Search for the cell housing the specified text and yield its (x, y) center coordinate. 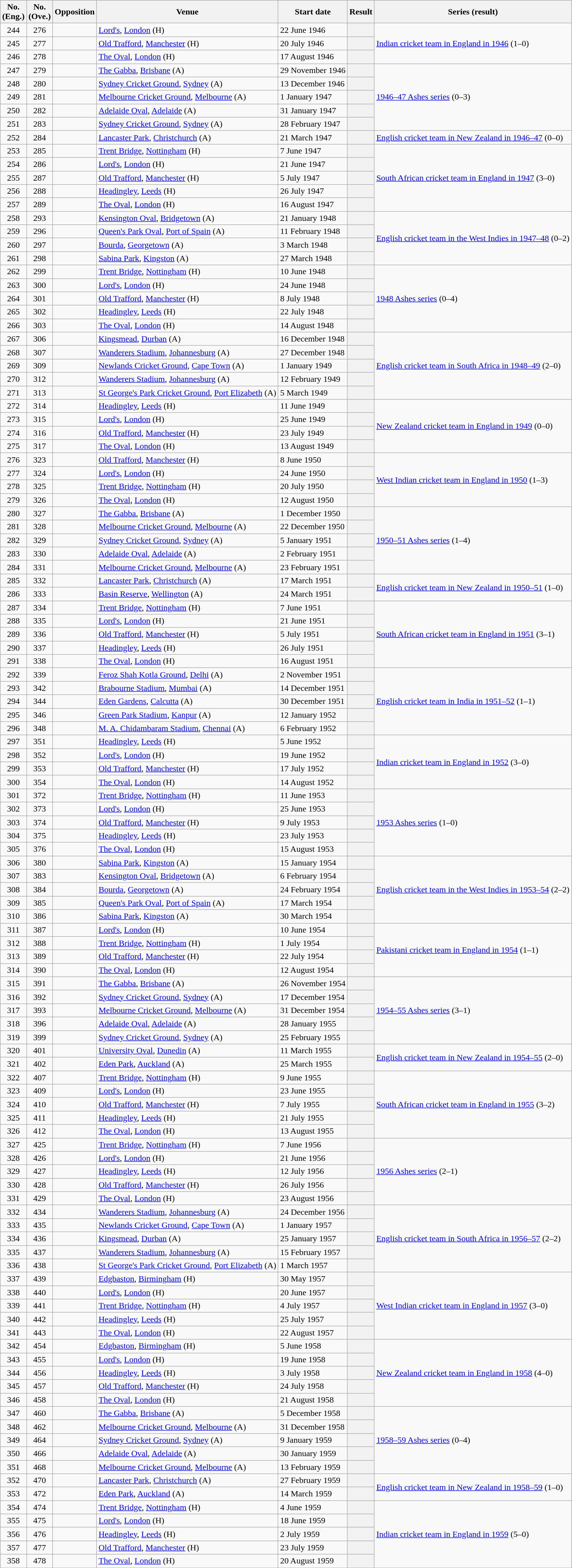
1958–59 Ashes series (0–4) (473, 1440)
455 (39, 1359)
11 June 1949 (313, 406)
3 March 1948 (313, 245)
253 (13, 151)
7 June 1956 (313, 1145)
429 (39, 1198)
248 (13, 84)
464 (39, 1440)
11 February 1948 (313, 231)
440 (39, 1292)
341 (13, 1333)
English cricket team in the West Indies in 1953–54 (2–2) (473, 889)
454 (39, 1346)
478 (39, 1561)
468 (39, 1467)
373 (39, 809)
1956 Ashes series (2–1) (473, 1171)
472 (39, 1494)
407 (39, 1078)
9 June 1955 (313, 1078)
1954–55 Ashes series (3–1) (473, 1010)
Indian cricket team in England in 1952 (3–0) (473, 762)
12 January 1952 (313, 715)
245 (13, 43)
383 (39, 876)
311 (13, 930)
New Zealand cricket team in England in 1949 (0–0) (473, 426)
258 (13, 218)
31 January 1947 (313, 110)
South African cricket team in England in 1947 (3–0) (473, 177)
23 August 1956 (313, 1198)
385 (39, 903)
25 March 1955 (313, 1064)
4 June 1959 (313, 1507)
475 (39, 1521)
1 January 1949 (313, 366)
7 June 1951 (313, 607)
21 July 1955 (313, 1118)
388 (39, 943)
356 (13, 1534)
343 (13, 1359)
23 June 1955 (313, 1091)
1 January 1957 (313, 1225)
22 July 1948 (313, 312)
320 (13, 1051)
English cricket team in South Africa in 1956–57 (2–2) (473, 1238)
255 (13, 177)
15 January 1954 (313, 863)
27 December 1948 (313, 352)
21 June 1956 (313, 1158)
13 December 1946 (313, 84)
7 June 1947 (313, 151)
247 (13, 70)
16 August 1951 (313, 661)
12 February 1949 (313, 379)
260 (13, 245)
249 (13, 97)
Venue (188, 12)
15 August 1953 (313, 849)
23 February 1951 (313, 567)
390 (39, 970)
308 (13, 889)
435 (39, 1225)
Pakistani cricket team in England in 1954 (1–1) (473, 950)
1 March 1957 (313, 1266)
267 (13, 339)
South African cricket team in England in 1951 (3–1) (473, 634)
22 December 1950 (313, 527)
321 (13, 1064)
456 (39, 1373)
9 January 1959 (313, 1440)
399 (39, 1037)
24 June 1950 (313, 473)
19 June 1952 (313, 755)
English cricket team in New Zealand in 1958–59 (1–0) (473, 1487)
380 (39, 863)
22 August 1957 (313, 1333)
24 July 1958 (313, 1386)
358 (13, 1561)
252 (13, 137)
Brabourne Stadium, Mumbai (A) (188, 688)
322 (13, 1078)
272 (13, 406)
305 (13, 849)
427 (39, 1171)
384 (39, 889)
251 (13, 124)
250 (13, 110)
460 (39, 1413)
273 (13, 420)
13 August 1955 (313, 1131)
387 (39, 930)
25 July 1957 (313, 1319)
23 July 1949 (313, 433)
426 (39, 1158)
466 (39, 1453)
8 June 1950 (313, 460)
442 (39, 1319)
21 March 1947 (313, 137)
246 (13, 57)
347 (13, 1413)
West Indian cricket team in England in 1957 (3–0) (473, 1306)
439 (39, 1279)
350 (13, 1453)
292 (13, 675)
25 February 1955 (313, 1037)
17 July 1952 (313, 768)
24 February 1954 (313, 889)
275 (13, 446)
19 June 1958 (313, 1359)
411 (39, 1118)
391 (39, 983)
470 (39, 1480)
12 August 1950 (313, 500)
2 November 1951 (313, 675)
English cricket team in New Zealand in 1950–51 (1–0) (473, 587)
20 June 1957 (313, 1292)
263 (13, 285)
244 (13, 30)
5 June 1958 (313, 1346)
11 March 1955 (313, 1051)
294 (13, 701)
No.(Eng.) (13, 12)
16 August 1947 (313, 205)
264 (13, 298)
389 (39, 957)
393 (39, 1010)
477 (39, 1548)
29 November 1946 (313, 70)
Indian cricket team in England in 1946 (1–0) (473, 43)
266 (13, 325)
22 July 1954 (313, 957)
Basin Reserve, Wellington (A) (188, 594)
412 (39, 1131)
436 (39, 1238)
24 March 1951 (313, 594)
Indian cricket team in England in 1959 (5–0) (473, 1534)
409 (39, 1091)
13 February 1959 (313, 1467)
375 (39, 836)
24 June 1948 (313, 285)
254 (13, 164)
18 June 1959 (313, 1521)
15 February 1957 (313, 1252)
English cricket team in the West Indies in 1947–48 (0–2) (473, 238)
Eden Gardens, Calcutta (A) (188, 701)
26 November 1954 (313, 983)
270 (13, 379)
438 (39, 1266)
10 June 1948 (313, 272)
392 (39, 997)
5 June 1952 (313, 742)
12 July 1956 (313, 1171)
23 July 1959 (313, 1548)
21 June 1947 (313, 164)
345 (13, 1386)
21 June 1951 (313, 621)
4 July 1957 (313, 1306)
11 June 1953 (313, 795)
English cricket team in South Africa in 1948–49 (2–0) (473, 366)
268 (13, 352)
14 August 1948 (313, 325)
476 (39, 1534)
1953 Ashes series (1–0) (473, 822)
10 June 1954 (313, 930)
West Indian cricket team in England in 1950 (1–3) (473, 480)
1948 Ashes series (0–4) (473, 298)
14 August 1952 (313, 782)
374 (39, 822)
Green Park Stadium, Kanpur (A) (188, 715)
14 March 1959 (313, 1494)
1 January 1947 (313, 97)
31 December 1954 (313, 1010)
24 December 1956 (313, 1212)
290 (13, 648)
28 January 1955 (313, 1024)
457 (39, 1386)
274 (13, 433)
17 March 1951 (313, 580)
21 January 1948 (313, 218)
265 (13, 312)
340 (13, 1319)
401 (39, 1051)
304 (13, 836)
30 March 1954 (313, 916)
3 July 1958 (313, 1373)
372 (39, 795)
5 March 1949 (313, 393)
25 January 1957 (313, 1238)
396 (39, 1024)
Series (result) (473, 12)
5 July 1947 (313, 177)
5 January 1951 (313, 540)
437 (39, 1252)
5 December 1958 (313, 1413)
2 July 1959 (313, 1534)
402 (39, 1064)
30 May 1957 (313, 1279)
474 (39, 1507)
1946–47 Ashes series (0–3) (473, 97)
269 (13, 366)
30 December 1951 (313, 701)
17 December 1954 (313, 997)
26 July 1947 (313, 191)
441 (39, 1306)
2 February 1951 (313, 554)
434 (39, 1212)
355 (13, 1521)
Start date (313, 12)
259 (13, 231)
443 (39, 1333)
291 (13, 661)
12 August 1954 (313, 970)
25 June 1949 (313, 420)
410 (39, 1104)
349 (13, 1440)
Feroz Shah Kotla Ground, Delhi (A) (188, 675)
428 (39, 1185)
8 July 1948 (313, 298)
Opposition (75, 12)
271 (13, 393)
6 February 1952 (313, 728)
20 August 1959 (313, 1561)
17 March 1954 (313, 903)
27 March 1948 (313, 258)
31 December 1958 (313, 1427)
M. A. Chidambaram Stadium, Chennai (A) (188, 728)
25 June 1953 (313, 809)
318 (13, 1024)
26 July 1951 (313, 648)
English cricket team in New Zealand in 1946–47 (0–0) (473, 137)
295 (13, 715)
English cricket team in India in 1951–52 (1–1) (473, 701)
21 August 1958 (313, 1400)
20 July 1946 (313, 43)
No.(Ove.) (39, 12)
376 (39, 849)
9 July 1953 (313, 822)
319 (13, 1037)
1 December 1950 (313, 513)
27 February 1959 (313, 1480)
English cricket team in New Zealand in 1954–55 (2–0) (473, 1057)
University Oval, Dunedin (A) (188, 1051)
30 January 1959 (313, 1453)
261 (13, 258)
6 February 1954 (313, 876)
22 June 1946 (313, 30)
16 December 1948 (313, 339)
262 (13, 272)
Result (361, 12)
South African cricket team in England in 1955 (3–2) (473, 1104)
462 (39, 1427)
1950–51 Ashes series (1–4) (473, 540)
386 (39, 916)
458 (39, 1400)
New Zealand cricket team in England in 1958 (4–0) (473, 1373)
257 (13, 205)
13 August 1949 (313, 446)
7 July 1955 (313, 1104)
23 July 1953 (313, 836)
256 (13, 191)
14 December 1951 (313, 688)
1 July 1954 (313, 943)
357 (13, 1548)
5 July 1951 (313, 634)
17 August 1946 (313, 57)
28 February 1947 (313, 124)
26 July 1956 (313, 1185)
310 (13, 916)
425 (39, 1145)
20 July 1950 (313, 487)
